Identify which cell holds the provided text, then report its (x, y) central coordinate. 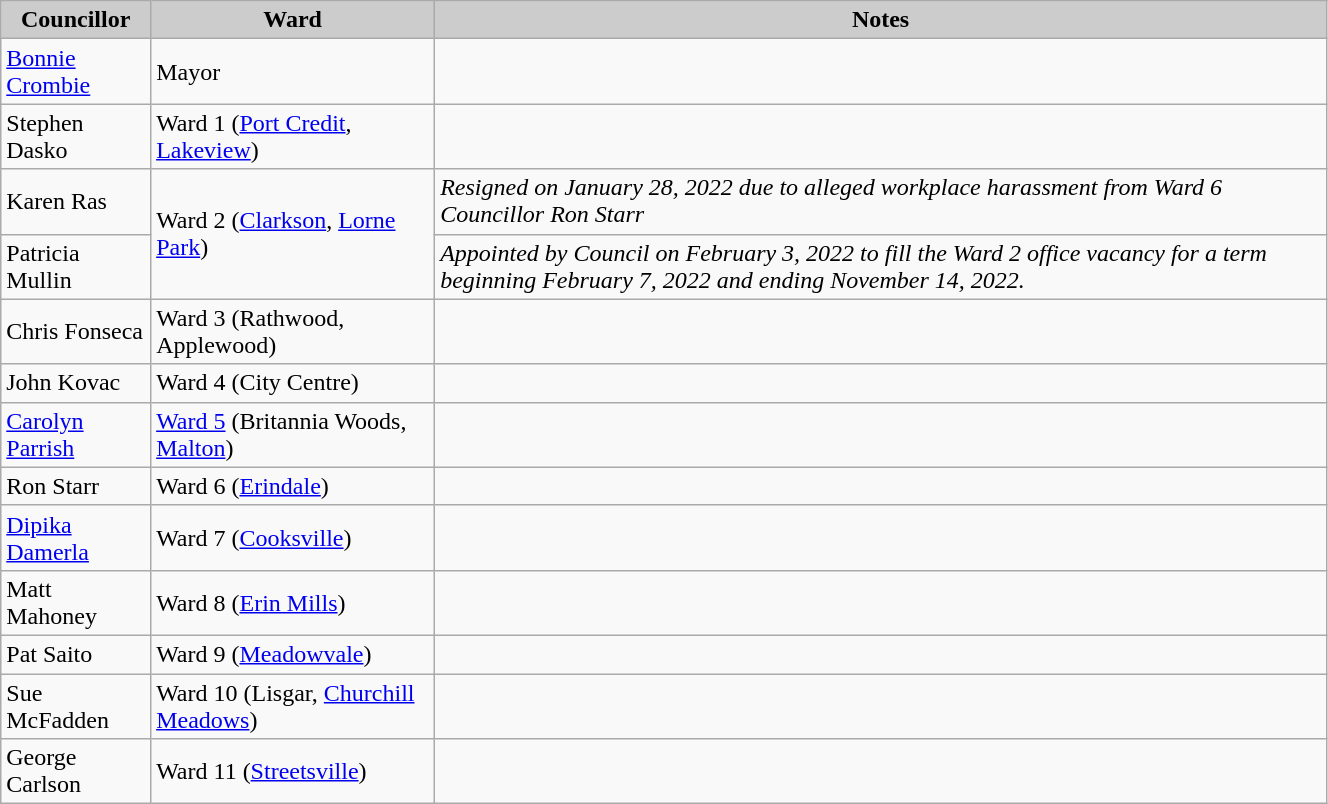
Ward 8 (Erin Mills) (293, 602)
Mayor (293, 72)
Pat Saito (76, 654)
Bonnie Crombie (76, 72)
Matt Mahoney (76, 602)
Sue McFadden (76, 706)
Ward 7 (Cooksville) (293, 538)
Ward 9 (Meadowvale) (293, 654)
Dipika Damerla (76, 538)
Ward (293, 20)
Ward 1 (Port Credit, Lakeview) (293, 136)
Ron Starr (76, 486)
Karen Ras (76, 202)
George Carlson (76, 772)
Ward 10 (Lisgar, Churchill Meadows) (293, 706)
Ward 5 (Britannia Woods, Malton) (293, 434)
John Kovac (76, 383)
Carolyn Parrish (76, 434)
Ward 3 (Rathwood, Applewood) (293, 332)
Appointed by Council on February 3, 2022 to fill the Ward 2 office vacancy for a term beginning February 7, 2022 and ending November 14, 2022. (881, 266)
Councillor (76, 20)
Ward 4 (City Centre) (293, 383)
Patricia Mullin (76, 266)
Ward 11 (Streetsville) (293, 772)
Ward 6 (Erindale) (293, 486)
Chris Fonseca (76, 332)
Notes (881, 20)
Ward 2 (Clarkson, Lorne Park) (293, 234)
Stephen Dasko (76, 136)
Resigned on January 28, 2022 due to alleged workplace harassment from Ward 6 Councillor Ron Starr (881, 202)
